Extract the (x, y) coordinate from the center of the cell holding the provided text.  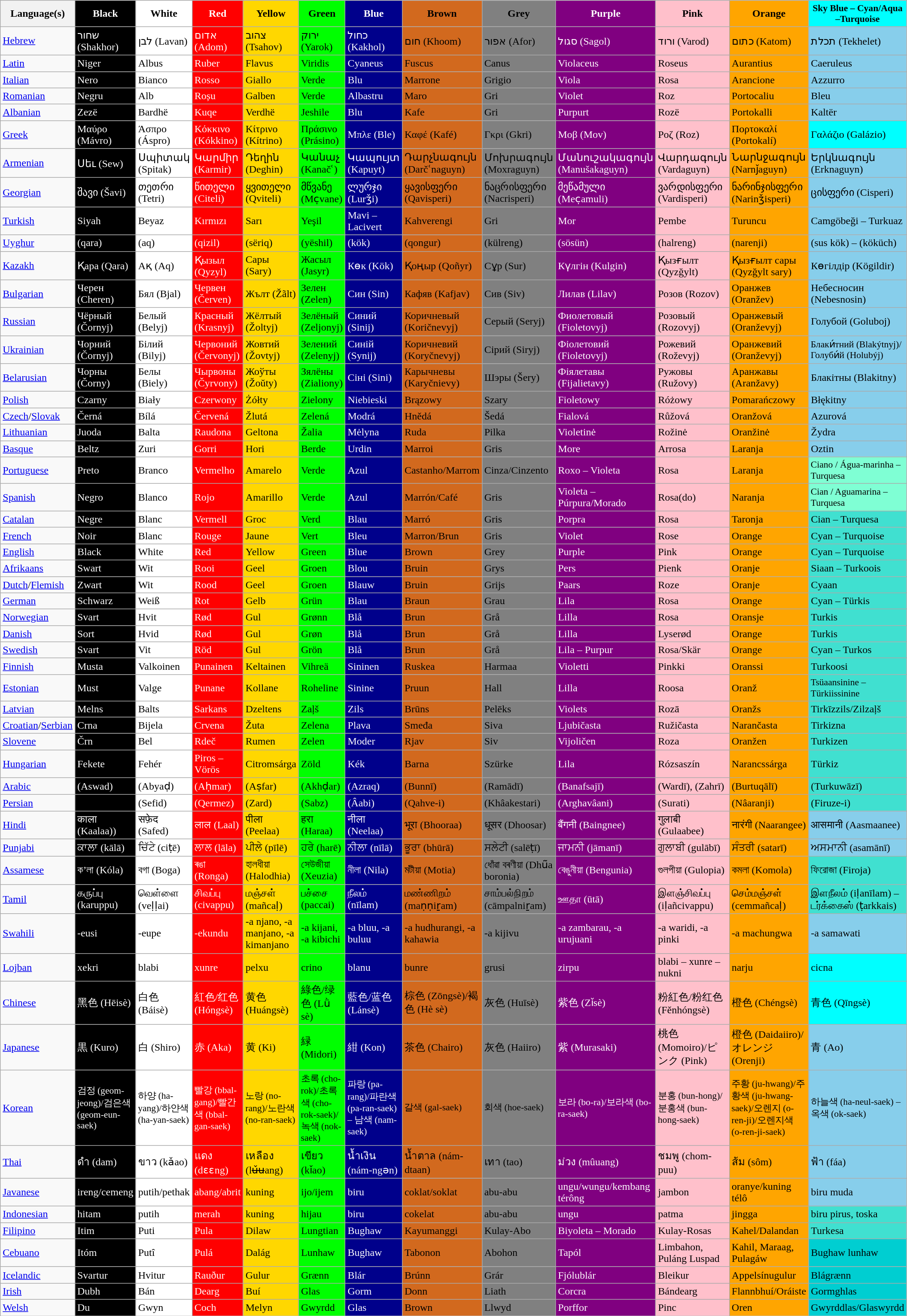
Catalan (38, 519)
Różowy (693, 400)
More (606, 449)
Tirkizna (858, 725)
Czarny (105, 400)
भूरा (Bhooraa) (442, 825)
Geltona (271, 432)
갈색 (gal-saek) (442, 1108)
Valge (164, 688)
Oranžen (769, 742)
Rjav (442, 742)
ਸਲੇਟੀ (salēṭī) (519, 848)
Tabonon (442, 1253)
Castanho/Marrom (442, 470)
(Khâakestari) (519, 803)
Άσπρο (Áspro) (164, 135)
Basque (38, 449)
Itim (105, 1231)
Чырвоны (Čyrvony) (217, 378)
Көгілдір (Kögildir) (858, 265)
Pers (606, 568)
綠色/绿色 (Lǜ sè) (322, 1003)
Piros – Vörös (217, 763)
(külreng) (519, 243)
Purpurt (606, 112)
茶色 (Chairo) (442, 1047)
Barna (442, 763)
黒 (Kuro) (105, 1047)
(qongur) (442, 243)
Limbahon, Puláng Luspad (693, 1253)
Turuncu (769, 221)
সেউজীয়া (Xeuzia) (322, 871)
Sarı (271, 221)
Kahverengi (442, 221)
(Akhḍar) (322, 786)
cokelat (442, 1214)
Rot (217, 601)
赤 (Aka) (217, 1047)
Gwyrdd (322, 1307)
Cian – Turquesa (858, 519)
Language(s) (38, 14)
Appelsínugulur (769, 1275)
Melyn (271, 1307)
Dutch/Flemish (38, 584)
hitam (105, 1214)
Zezë (105, 112)
Sky Blue – Cyan/Aqua –Turquoise (858, 14)
Черен (Cheren) (105, 294)
Hori (271, 449)
Turkish (38, 221)
เขียว (kǐao) (322, 1162)
Зялёны (Zialiony) (322, 378)
धूसर (Dhoosar) (519, 825)
Szary (519, 400)
Сұр (Sur) (519, 265)
Beyaz (164, 221)
Grys (519, 568)
(Abyaḍ) (164, 786)
Gelb (271, 601)
ਅਸਮਾਨੀ (asamānī) (858, 848)
Grønn (322, 617)
ਪੀਲੇ (pīlē) (271, 848)
Сірий (Siryj) (519, 350)
Γκρι (Gkri) (519, 135)
Kuqe (217, 112)
Brązowy (442, 400)
Kék (374, 763)
patma (693, 1214)
Lojban (38, 967)
Rozā (693, 709)
Spanish (38, 497)
crino (322, 967)
Чёрный (Čornyj) (105, 322)
მწვანე (Mc̣vane) (322, 192)
Polish (38, 400)
Երկնագույն (Erknaguyn) (858, 163)
Japanese (38, 1047)
Smeđa (442, 725)
(Qahve-i) (442, 803)
ყვითელი (Qviteli) (271, 192)
ਚਿੱਟੇ (ciṭē) (164, 848)
(sëriq) (271, 243)
빨강 (bbal-gang)/빨간색 (bbal-gan-saek) (217, 1108)
Oranssi (769, 666)
Roseus (693, 63)
ฟ้า (fáa) (858, 1162)
Marrón/Café (442, 497)
Блакітны (Blakitny) (858, 378)
Πράσινο (Prásino) (322, 135)
Grøn (322, 634)
(aq) (164, 243)
Кафяв (Kafjav) (442, 294)
Көк (Kök) (374, 265)
Rosa(do) (693, 497)
Մանուշակագույն (Manušakaguyn) (606, 163)
Rožinė (693, 432)
Zuri (164, 449)
Moder (374, 742)
Zielony (322, 400)
Finnish (38, 666)
வெள்ளை (veḷḷai) (164, 899)
Russian (38, 322)
ireng/cemeng (105, 1192)
Türkiz (858, 763)
ნაცრისფერი (Nacrisperi) (519, 192)
Zils (374, 709)
(narenji) (769, 243)
blabi (164, 967)
Rosso (217, 79)
Vihreä (322, 666)
Ciano / Água-marinha – Turquesa (858, 470)
Růžová (693, 416)
Fioletowy (606, 400)
Cinza/Cinzento (519, 470)
Cian / Aguamarina – Turquesa (858, 497)
Canus (519, 63)
แดง (dɛɛng) (217, 1162)
Қара (Qara) (105, 265)
Georgian (38, 192)
Оранжевый (Oranževyj) (769, 322)
Juoda (105, 432)
Зелений (Zelenyj) (322, 350)
-a kijivu (519, 933)
เทา (tao) (519, 1162)
파랑 (pa-rang)/파란색 (pa-ran-saek) – 남색 (nam-saek) (374, 1108)
주황 (ju-hwang)/주황색 (ju-hwang-saek)/오렌지 (o-ren-ji)/오렌지색 (o-ren-ji-saek) (769, 1108)
Oranžs (769, 709)
Πορτοκαλί (Portokalí) (769, 135)
Blágrænn (858, 1275)
보라 (bo-ra)/보라색 (bo-ra-saek) (606, 1108)
Thai (38, 1162)
नीला (Neelaa) (374, 825)
Sort (105, 634)
Bughaw lunhaw (858, 1253)
Лилав (Lilav) (606, 294)
-a machungwa (769, 933)
Μαύρο (Mávro) (105, 135)
Sininen (374, 666)
ungu (606, 1214)
पीला (Peelaa) (271, 825)
Viridis (322, 63)
Punjabi (38, 848)
Pulá (217, 1253)
Naranja (769, 497)
Mor (606, 221)
நீலம் (nīlam) (374, 899)
Hall (519, 688)
Hungarian (38, 763)
ਗੁਲਾਬੀ (gulābī) (693, 848)
Blou (374, 568)
ਭੂਰਾ (bhūrā) (442, 848)
Schwarz (105, 601)
Camgöbeği – Turkuaz (858, 221)
Kafe (442, 112)
Dearg (217, 1291)
黄 (Ki) (271, 1047)
Verd (322, 519)
Caeruleus (858, 63)
-a samawati (858, 933)
לבן (Lavan) (164, 41)
Azzurro (858, 79)
biru muda (858, 1192)
黄色 (Huángsè) (271, 1003)
Turkizen (858, 742)
Cyaneus (374, 63)
Zelená (322, 416)
Violetti (606, 666)
oranye/kuning télô (769, 1192)
Bándearg (693, 1291)
Črn (105, 742)
Filipino (38, 1231)
Vit (164, 650)
ক’লা (Kóla) (105, 871)
(Qermez) (217, 803)
Καφέ (Kafé) (442, 135)
হালধীয়া (Halodhia) (271, 871)
Դարչնագույն (Darčʿnaguyn) (442, 163)
Taronja (769, 519)
Kulay-Rosas (693, 1231)
Giallo (271, 79)
Llwyd (519, 1307)
(Arghavâani) (606, 803)
桃色 (Momoiro)/ピンク (Pink) (693, 1047)
(Turkuwāzī) (858, 786)
Pinc (693, 1307)
灰色 (Huīsè) (519, 1003)
Rood (217, 584)
Siyah (105, 221)
Hvitur (164, 1275)
Ружовы (Ružovy) (693, 378)
ijo/ijem (322, 1192)
Чорны (Čorny) (105, 378)
Welsh (38, 1307)
Žlutá (271, 416)
ਸੰਤਰੀ (satarī) (769, 848)
Uyghur (38, 243)
Oranžinė (769, 432)
ส้ม (sôm) (769, 1162)
Rumen (271, 742)
Κόκκινο (Kókkino) (217, 135)
-eusi (105, 933)
Оранжевий (Oranževyj) (769, 350)
ஊதா (ūtā) (606, 899)
ירוק (Yarok) (322, 41)
Crna (105, 725)
Hindi (38, 825)
Рожевий (Roževyj) (693, 350)
Turkesa (858, 1231)
(Sabz) (322, 803)
כחול (Kakhol) (374, 41)
紫色 (Zǐsè) (606, 1003)
Карычневы (Karyčnievy) (442, 378)
Grænn (322, 1275)
Harmaa (519, 666)
Roșu (217, 96)
மஞ்சள் (mañcaḷ) (271, 899)
putih (164, 1214)
Ruda (442, 432)
Dzeltens (271, 709)
Weiß (164, 601)
-eupe (164, 933)
Tapól (606, 1253)
Bijela (164, 725)
Μοβ (Mov) (606, 135)
Alb (164, 96)
Indonesian (38, 1214)
Красный (Krasnyj) (217, 322)
Жълт (Žãlt) (271, 294)
Бял (Bjal) (164, 294)
ดำ (dam) (105, 1162)
黑色 (Hēisè) (105, 1003)
Žuta (271, 725)
blanu (374, 967)
Rozë (693, 112)
Hvid (164, 634)
Žydra (858, 432)
Chinese (38, 1003)
Rdeč (217, 742)
Marroi (442, 449)
Rose (693, 535)
Arabic (38, 786)
藍色/蓝色 (Lánsè) (374, 1003)
Abohon (519, 1253)
மண்ணிறம் (maṇṇiṟam) (442, 899)
Itóm (105, 1253)
Hebrew (38, 41)
Siva (519, 725)
(Aṣfar) (271, 786)
சிவப்பு (civappu) (217, 899)
น้ำเงิน (nám-ngən) (374, 1162)
Կապույտ (Kapuyt) (374, 163)
Flavus (271, 63)
Grön (322, 650)
Musta (105, 666)
Roheline (322, 688)
ਨੀਲਾ (nīlā) (374, 848)
მეწამული (Mec̣amuli) (606, 192)
(Banafsajī) (606, 786)
Оранжев (Oranžev) (769, 294)
Grün (322, 601)
Latin (38, 63)
கருப்பு (karuppu) (105, 899)
Viola (606, 79)
বেঙুনীয়া (Bengunia) (606, 871)
ლურჯი (Lurǯi) (374, 192)
Roosa (693, 688)
ვარდისფერი (Vardisperi) (693, 192)
Punane (217, 688)
青 (Ao) (858, 1047)
Vijoličen (606, 742)
Czerwony (217, 400)
Fehér (164, 763)
Gorm (374, 1291)
Grigio (519, 79)
น้ำตาล (nám-dtaan) (442, 1162)
Bardhë (164, 112)
Modrá (374, 416)
כתום (Katom) (769, 41)
Zelen (322, 742)
hijau (322, 1214)
Фиолетовый (Fioletovyj) (606, 322)
Серый (Seryj) (519, 322)
(Azraq) (374, 786)
Սպիտակ (Spitak) (164, 163)
(Aswad) (105, 786)
Roxo – Violeta (606, 470)
Oranž (769, 688)
Braun (442, 601)
Donn (442, 1291)
Pilka (519, 432)
Narancssárga (769, 763)
Розов (Rozov) (693, 294)
Kollane (271, 688)
Қызыл (Qyzyl) (217, 265)
Roze (693, 584)
ม่วง (mûuang) (606, 1162)
Rauður (217, 1275)
Portuguese (38, 470)
เหลือง (lʉ̌ʉang) (271, 1162)
গুলপীয়া (Gulopia) (693, 871)
橙色 (Chéngsè) (769, 1003)
Verdhë (271, 112)
ধোঁৱা বৰণীয়া (Dhü͂a boronia) (519, 871)
Norwegian (38, 617)
하늘색 (ha-neul-saek) – 옥색 (ok-saek) (858, 1108)
노랑 (no-rang)/노란색 (no-ran-saek) (271, 1108)
Coch (217, 1307)
Marron/Brun (442, 535)
Swahili (38, 933)
Bianco (164, 79)
Grau (519, 601)
Putî (164, 1253)
Sarkans (217, 709)
आसमानी (Aasmaanee) (858, 825)
წითელი (Citeli) (217, 192)
회색 (hoe-saek) (519, 1108)
Pomarańczowy (769, 400)
Romanian (38, 96)
Сары (Sary) (271, 265)
(Aḥmar) (217, 786)
Κίτρινο (Kítrino) (271, 135)
Նարնջագույն (Narnǰaguyn) (769, 163)
Roza (693, 742)
ৰঙা (Ronga) (217, 871)
Կարմիր (Karmir) (217, 163)
narju (769, 967)
Oranžová (769, 416)
Blár (374, 1275)
ชมพู (chom-puu) (693, 1162)
Balta (164, 432)
Italian (38, 79)
Červená (217, 416)
-ekundu (217, 933)
灰色 (Haiiro) (519, 1047)
(Ramādī) (519, 786)
Зелен (Zelen) (322, 294)
橙色 (Daidaiiro)/オレンジ (Orenji) (769, 1047)
(sösün) (606, 243)
분홍 (bun-hong)/분홍색 (bun-hong-saek) (693, 1108)
Buí (271, 1291)
Pembe (693, 221)
검정 (geom-jeong)/검은색 (geom-eun-saek) (105, 1108)
abang/abrit (217, 1192)
Блаки́тний (Blakýtnyj)/Голуби́й (Holubýj) (858, 350)
Gorri (217, 449)
Amarelo (271, 470)
Cyan – Türkis (858, 601)
Violeta – Púrpura/Morado (606, 497)
白 (Shiro) (164, 1047)
Pula (217, 1231)
ਜਾਮਨੀ (jāmanī) (606, 848)
Жасыл (Jasyr) (322, 265)
Violets (606, 709)
Vermell (217, 519)
Beltz (105, 449)
இளநீலம் (iḷanīlam) – டர்க்கைஸ் (ṭarkkais) (858, 899)
Kahel/Dalandan (769, 1231)
Greek (38, 135)
Vermelho (217, 470)
შავი (Šavi) (105, 192)
Oransje (769, 617)
Negre (105, 519)
Dalág (271, 1253)
粉紅色/粉红色 (Fěnhóngsè) (693, 1003)
Biały (164, 400)
गुलाबी (Gulaabee) (693, 825)
Μπλε (Ble) (374, 135)
紫 (Murasaki) (606, 1047)
Korean (38, 1108)
Gwyn (164, 1307)
merah (217, 1214)
செம்மஞ்சள் (cemmañcaḷ) (769, 899)
(kök) (374, 243)
Negru (105, 96)
Blauw (374, 584)
Մոխրագույն (Moxraguyn) (519, 163)
Valkoinen (164, 666)
Preto (105, 470)
Keltainen (271, 666)
Szürke (519, 763)
Rooi (217, 568)
צהוב (Tsahov) (271, 41)
Mavi – Lacivert (374, 221)
Swart (105, 568)
Žalia (322, 432)
Porpra (606, 519)
Oztin (858, 449)
jambon (693, 1192)
Жёлтый (Žoltyj) (271, 322)
Puti (164, 1231)
Danish (38, 634)
Ružičasta (693, 725)
Punainen (217, 666)
सफ़ेद (Safed) (164, 825)
Սեւ (Sew) (105, 163)
חום (Khoom) (442, 41)
(Sefid) (164, 803)
-a njano, -a manjano, -a kimanjano (271, 933)
Pinkki (693, 666)
Сив (Siv) (519, 294)
棕色 (Zōngsè)/褐色 (Hè sè) (442, 1003)
हरा (Haraa) (322, 825)
ਹਰੇ (harē) (322, 848)
白色 (Báisè) (164, 1003)
Vert (322, 535)
Վարդագույն (Vardaguyn) (693, 163)
(qara) (105, 243)
Blanco (164, 497)
Plava (374, 725)
-a zambarau, -a urujuani (606, 933)
Grijs (519, 584)
Коричневий (Koryčnevyj) (442, 350)
Raudona (217, 432)
Ruber (217, 63)
Slovene (38, 742)
Crvena (217, 725)
Lila – Purpur (606, 650)
Swedish (38, 650)
Cyaan (858, 584)
Corcra (606, 1291)
Röd (217, 650)
Rojo (217, 497)
Cebuano (38, 1253)
(Âabi) (374, 803)
Maro (442, 96)
(Zard) (271, 803)
Liath (519, 1291)
Tsüaansinine – Türkiissinine (858, 688)
Portocaliu (769, 96)
Biyoleta – Morado (606, 1231)
(qizil) (217, 243)
Ljubičasta (606, 725)
Jaune (271, 535)
Kahil, Maraag, Pulagáw (769, 1253)
Синій (Synij) (374, 350)
Albanian (38, 112)
Branco (164, 470)
Dilaw (271, 1231)
Lungtian (322, 1231)
Bán (164, 1291)
Roz (693, 96)
-a kijani, -a kibichi (322, 933)
Fialová (606, 416)
Assamese (38, 871)
Croatian/Serbian (38, 725)
Fjólublár (606, 1275)
Marró (442, 519)
Kaltër (858, 112)
काला (Kaalaa)) (105, 825)
Melns (105, 709)
लाल (Laal) (217, 825)
Син (Sin) (374, 294)
Siv (519, 742)
Pelēks (519, 709)
ungu/wungu/kembang térông (606, 1192)
Noir (105, 535)
Tirkīzzils/Zilzaļš (858, 709)
Чорний (Čornyj) (105, 350)
Portokalli (769, 112)
Cyan – Turkos (858, 650)
Jeshile (322, 112)
Gormghlas (858, 1291)
Grár (519, 1275)
Błękitny (858, 400)
Must (105, 688)
Żółty (271, 400)
Կանաչ (Kanačʿ) (322, 163)
Tamil (38, 899)
Червоний (Červonyj) (217, 350)
Nero (105, 79)
Lunhaw (322, 1253)
Latvian (38, 709)
Pienk (693, 568)
Citromsárga (271, 763)
Rosa/Skär (693, 650)
jingga (769, 1214)
Шэры (Šery) (519, 378)
Ақ (Aq) (164, 265)
Černá (105, 416)
Қызғылт (Qyzğylt) (693, 265)
Dubh (105, 1291)
ყავისფერი (Qavisperi) (442, 192)
Фіялетавы (Fijalietavy) (606, 378)
grusi (519, 967)
Zaļš (322, 709)
Flannbhuí/Oráiste (769, 1291)
Bleikur (693, 1275)
(Bunnī) (442, 786)
ফিরোজা (Firoja) (858, 871)
Аранжавы (Aranžavy) (769, 378)
xekri (105, 967)
Белы (Biely) (164, 378)
சாம்பல்நிறம் (cāmpalniṟam) (519, 899)
Зелёный (Zeljonyj) (322, 322)
Kırmızı (217, 221)
Kulay-Abo (519, 1231)
紺 (Kon) (374, 1047)
नारंगी (Naarangee) (769, 825)
বগা (Boga) (164, 871)
zirpu (606, 967)
(yëshil) (322, 243)
Turkoosi (858, 666)
תכלת (Tekhelet) (858, 41)
Narančasta (769, 725)
Svartur (105, 1275)
Balts (164, 709)
Ruskea (442, 666)
Қоңыр (Qoñyr) (442, 265)
초록 (cho-rok)/초록색 (cho-rok-saek)/녹색 (nok-saek) (322, 1108)
Albastru (374, 96)
মটীয়া (Motia) (442, 871)
Azurová (858, 416)
ਕਾਲਾ (kālā) (105, 848)
Bulgarian (38, 294)
Icelandic (38, 1275)
Сіні (Sini) (374, 378)
紅色/红色 (Hóngsè) (217, 1003)
Голубой (Goluboj) (858, 322)
Небесносин (Nebesnosin) (858, 294)
Rouge (217, 535)
Marrone (442, 79)
(Nâaranji) (769, 803)
Червен (Červen) (217, 294)
Javanese (38, 1192)
Violaceus (606, 63)
Bílá (164, 416)
Brúnn (442, 1275)
Синий (Sinij) (374, 322)
Oren (769, 1307)
Aurantius (769, 63)
Violetinė (606, 432)
Lyserød (693, 634)
Arrosa (693, 449)
אדום (Adom) (217, 41)
Afrikaans (38, 568)
Niger (105, 63)
Zöld (322, 763)
Жовтий (Žovtyj) (271, 350)
Du (105, 1307)
Kayumanggi (442, 1231)
(Burtuqālī) (769, 786)
Armenian (38, 163)
Estonian (38, 688)
Siaan – Turkoois (858, 568)
কমলা (Komola) (769, 871)
coklat/soklat (442, 1192)
ורוד (Varod) (693, 41)
Paars (606, 584)
Kazakh (38, 265)
Zwart (105, 584)
cicna (858, 967)
Pruun (442, 688)
Groc (271, 519)
(halreng) (693, 243)
putih/pethak (164, 1192)
ცისფერი (Cisperi) (858, 192)
თეთრი (Tetri) (164, 192)
하양 (ha-yang)/하얀색 (ha-yan-saek) (164, 1108)
-a waridi, -a pinki (693, 933)
பச்சை (paccai) (322, 899)
Bel (164, 742)
Niebieski (374, 400)
Yeşil (322, 221)
(Firuze-i) (858, 803)
Berde (322, 449)
Mėlyna (374, 432)
Қызғылт сары (Qyzğylt sary) (769, 265)
(Surati) (693, 803)
Zelena (322, 725)
biru pirus, toska (858, 1214)
Розовый (Rozovyj) (693, 322)
Γαλάζιο (Galázio) (858, 135)
-a bluu, -a buluu (374, 933)
Fekete (105, 763)
Gwyrddlas/Glaswyrdd (858, 1307)
Czech/Slovak (38, 416)
Білий (Bilyj) (164, 350)
Belarusian (38, 378)
Arancione (769, 79)
নীলা (Nila) (374, 871)
Күлгін (Kulgin) (606, 265)
Irish (38, 1291)
blabi – xunre – nukni (693, 967)
Жоўты (Žoŭty) (271, 378)
סגול (Sagol) (606, 41)
Белый (Belyj) (164, 322)
French (38, 535)
Galben (271, 96)
-a hudhurangi, -a kahawia (442, 933)
Gulur (271, 1275)
bunre (442, 967)
Դեղին (Deghin) (271, 163)
बैंगनी (Baingnee) (606, 825)
青色 (Qīngsè) (858, 1003)
Ροζ (Roz) (693, 135)
Коричневый (Koričnevyj) (442, 322)
ਲਾਲ (lāla) (217, 848)
Rózsaszín (693, 763)
ნარინჯისფერი (Narinǯisperi) (769, 192)
English (38, 552)
Šedá (519, 416)
Sinine (374, 688)
Amarillo (271, 497)
Negro (105, 497)
Porffor (606, 1307)
Persian (38, 803)
German (38, 601)
Brūns (442, 709)
Lithuanian (38, 432)
pelxu (271, 967)
אפור (Afor) (519, 41)
Urdin (374, 449)
ขาว (kǎao) (164, 1162)
Fuscus (442, 63)
Albus (164, 63)
שחור (Shakhor) (105, 41)
Hnědá (442, 416)
緑 (Midori) (322, 1047)
Фіолетовий (Fioletovyj) (606, 350)
இளஞ்சிவப்பு (iḷañcivappu) (693, 899)
Ukrainian (38, 350)
(sus kök) – (köküch) (858, 243)
xunre (217, 967)
(Wardī), (Zahrī) (693, 786)
Hvit (164, 617)
